Pinpoint the cell where the given text exists, returning its [X, Y] midpoint coordinate. 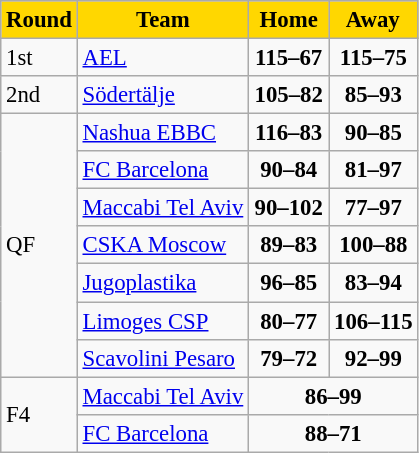
106–115 [374, 321]
80–77 [289, 321]
Team [162, 20]
90–102 [289, 208]
Scavolini Pesaro [162, 358]
90–84 [289, 170]
AEL [162, 58]
96–85 [289, 283]
Round [39, 20]
Limoges CSP [162, 321]
79–72 [289, 358]
F4 [39, 414]
CSKA Moscow [162, 245]
Jugoplastika [162, 283]
88–71 [334, 433]
116–83 [289, 133]
2nd [39, 95]
85–93 [374, 95]
100–88 [374, 245]
83–94 [374, 283]
86–99 [334, 396]
105–82 [289, 95]
115–67 [289, 58]
Home [289, 20]
QF [39, 246]
81–97 [374, 170]
77–97 [374, 208]
Södertälje [162, 95]
1st [39, 58]
90–85 [374, 133]
89–83 [289, 245]
Nashua EBBC [162, 133]
92–99 [374, 358]
Away [374, 20]
115–75 [374, 58]
